Search for the cell housing the specified text and yield its (X, Y) center coordinate. 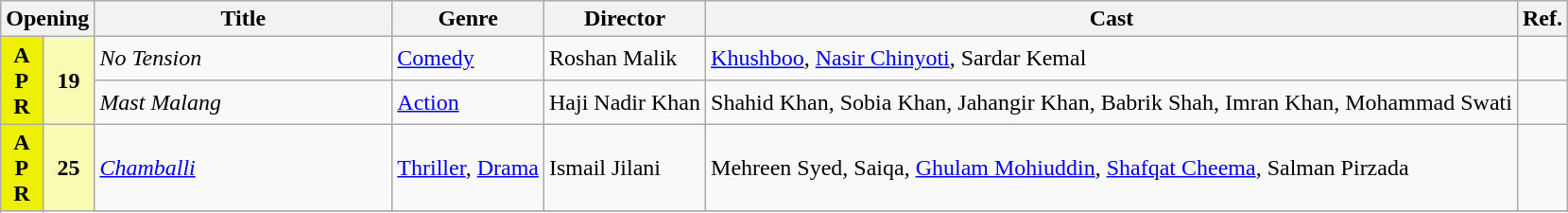
Comedy (469, 59)
Haji Nadir Khan (626, 102)
25 (68, 168)
Khushboo, Nasir Chinyoti, Sardar Kemal (1111, 59)
Chamballi (244, 168)
Opening (47, 19)
No Tension (244, 59)
Thriller, Drama (469, 168)
19 (68, 80)
Director (626, 19)
Roshan Malik (626, 59)
Ismail Jilani (626, 168)
Title (244, 19)
Shahid Khan, Sobia Khan, Jahangir Khan, Babrik Shah, Imran Khan, Mohammad Swati (1111, 102)
Genre (469, 19)
Action (469, 102)
Cast (1111, 19)
Mehreen Syed, Saiqa, Ghulam Mohiuddin, Shafqat Cheema, Salman Pirzada (1111, 168)
Ref. (1542, 19)
Mast Malang (244, 102)
